Provide the (X, Y) coordinate of the cell's center where the given text is located.  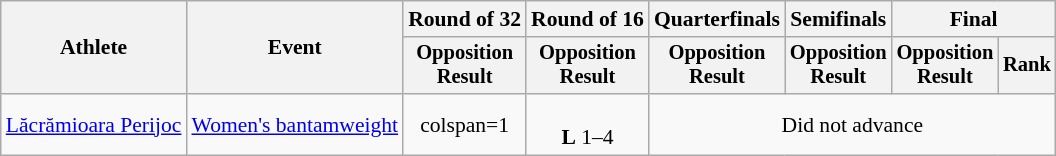
Did not advance (852, 124)
Quarterfinals (717, 19)
Event (294, 48)
colspan=1 (464, 124)
Round of 16 (588, 19)
Women's bantamweight (294, 124)
Athlete (94, 48)
Rank (1027, 66)
Final (974, 19)
L 1–4 (588, 124)
Lăcrămioara Perijoc (94, 124)
Semifinals (838, 19)
Round of 32 (464, 19)
